Output the [x, y] coordinate of the center of the cell containing the given text.  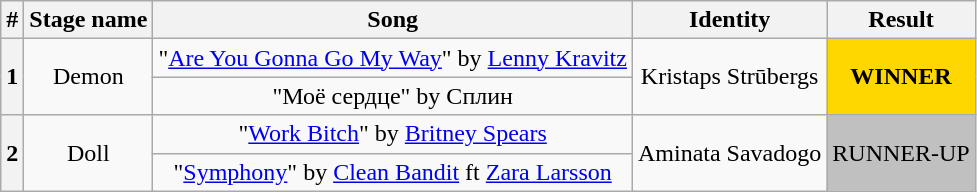
Song [393, 20]
"Work Bitch" by Britney Spears [393, 134]
Demon [88, 77]
"Are You Gonna Go My Way" by Lenny Kravitz [393, 58]
Doll [88, 153]
WINNER [901, 77]
Aminata Savadogo [729, 153]
# [12, 20]
1 [12, 77]
"Symphony" by Clean Bandit ft Zara Larsson [393, 172]
Kristaps Strūbergs [729, 77]
Identity [729, 20]
RUNNER-UP [901, 153]
Result [901, 20]
2 [12, 153]
Stage name [88, 20]
"Моё сердце" by Сплин [393, 96]
